Locate the cell with the specified text and output its (x, y) center coordinate. 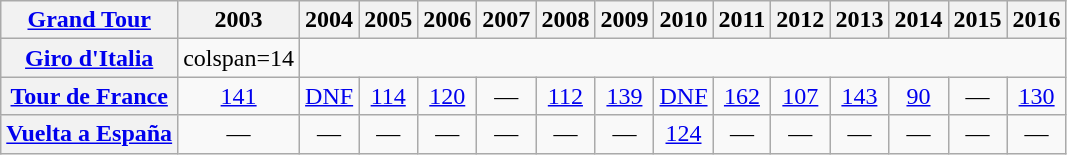
Grand Tour (90, 20)
90 (918, 96)
107 (800, 96)
2008 (566, 20)
colspan=14 (239, 58)
114 (388, 96)
Tour de France (90, 96)
2016 (1036, 20)
Giro d'Italia (90, 58)
2003 (239, 20)
2006 (448, 20)
112 (566, 96)
130 (1036, 96)
2012 (800, 20)
2009 (624, 20)
139 (624, 96)
2005 (388, 20)
2007 (506, 20)
141 (239, 96)
2010 (684, 20)
143 (860, 96)
120 (448, 96)
2004 (330, 20)
162 (742, 96)
2015 (978, 20)
2014 (918, 20)
2013 (860, 20)
Vuelta a España (90, 134)
2011 (742, 20)
124 (684, 134)
